Pinpoint the cell where the given text exists, returning its (x, y) midpoint coordinate. 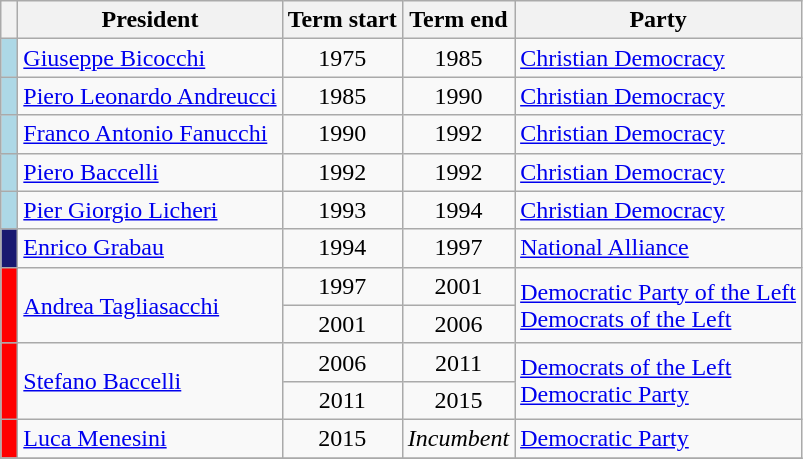
Democratic Party (658, 438)
Democratic Party of the LeftDemocrats of the Left (658, 305)
Party (658, 20)
1993 (342, 210)
1975 (342, 58)
Luca Menesini (150, 438)
Piero Baccelli (150, 172)
Piero Leonardo Andreucci (150, 96)
Democrats of the LeftDemocratic Party (658, 381)
National Alliance (658, 248)
Andrea Tagliasacchi (150, 305)
Pier Giorgio Licheri (150, 210)
Term start (342, 20)
Incumbent (458, 438)
President (150, 20)
Franco Antonio Fanucchi (150, 134)
Enrico Grabau (150, 248)
Term end (458, 20)
Stefano Baccelli (150, 381)
Giuseppe Bicocchi (150, 58)
